From the cell containing the given text, extract its center point as (X, Y) coordinate. 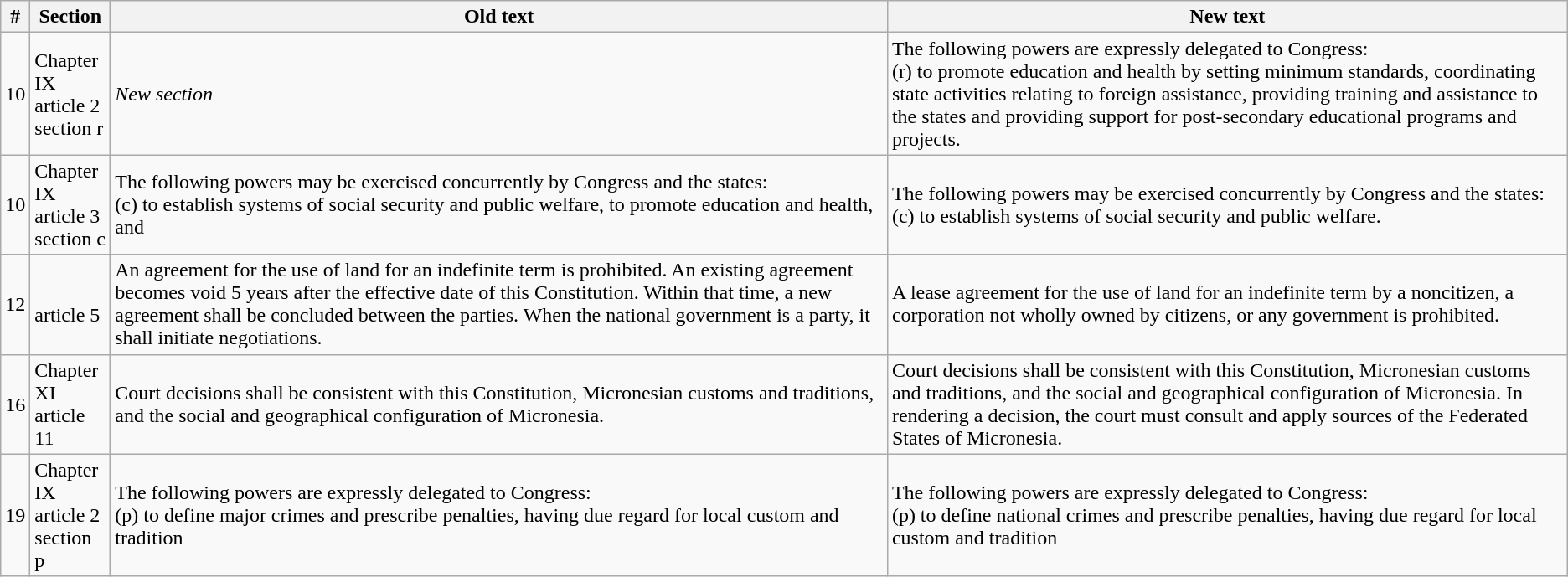
Section (70, 17)
16 (15, 404)
New section (499, 94)
Chapter IXarticle 3section c (70, 204)
The following powers may be exercised concurrently by Congress and the states:(c) to establish systems of social security and public welfare. (1227, 204)
Chapter IXarticle 2section p (70, 515)
12 (15, 305)
Chapter IXarticle 2section r (70, 94)
19 (15, 515)
New text (1227, 17)
article 5 (70, 305)
Old text (499, 17)
# (15, 17)
Chapter XIarticle 11 (70, 404)
